Provide the [x, y] coordinate of the cell's center where the given text is located.  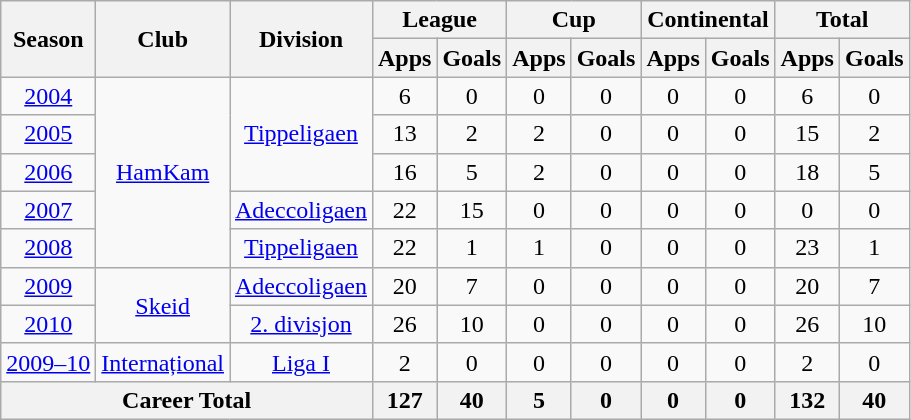
127 [404, 400]
Continental [708, 20]
Club [163, 39]
HamKam [163, 172]
Internațional [163, 362]
Season [48, 39]
Liga I [302, 362]
2009–10 [48, 362]
2008 [48, 248]
Cup [574, 20]
2. divisjon [302, 324]
2005 [48, 134]
2007 [48, 210]
2009 [48, 286]
Career Total [187, 400]
Division [302, 39]
132 [807, 400]
23 [807, 248]
Total [842, 20]
2006 [48, 172]
13 [404, 134]
2004 [48, 96]
16 [404, 172]
Skeid [163, 305]
2010 [48, 324]
League [439, 20]
18 [807, 172]
